Scan for the cell matching the given text and deliver its [x, y] coordinate at center. 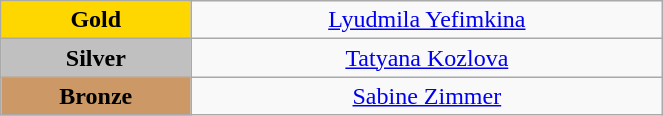
Bronze [96, 96]
Sabine Zimmer [427, 96]
Gold [96, 20]
Tatyana Kozlova [427, 58]
Silver [96, 58]
Lyudmila Yefimkina [427, 20]
